Scan for the cell matching the given text and deliver its (x, y) coordinate at center. 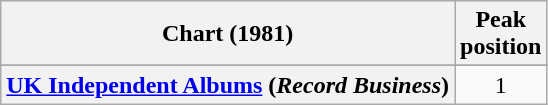
Chart (1981) (228, 34)
Peakposition (501, 34)
1 (501, 85)
UK Independent Albums (Record Business) (228, 85)
